Return the (x, y) coordinate for the center point of the cell that contains the specified text.  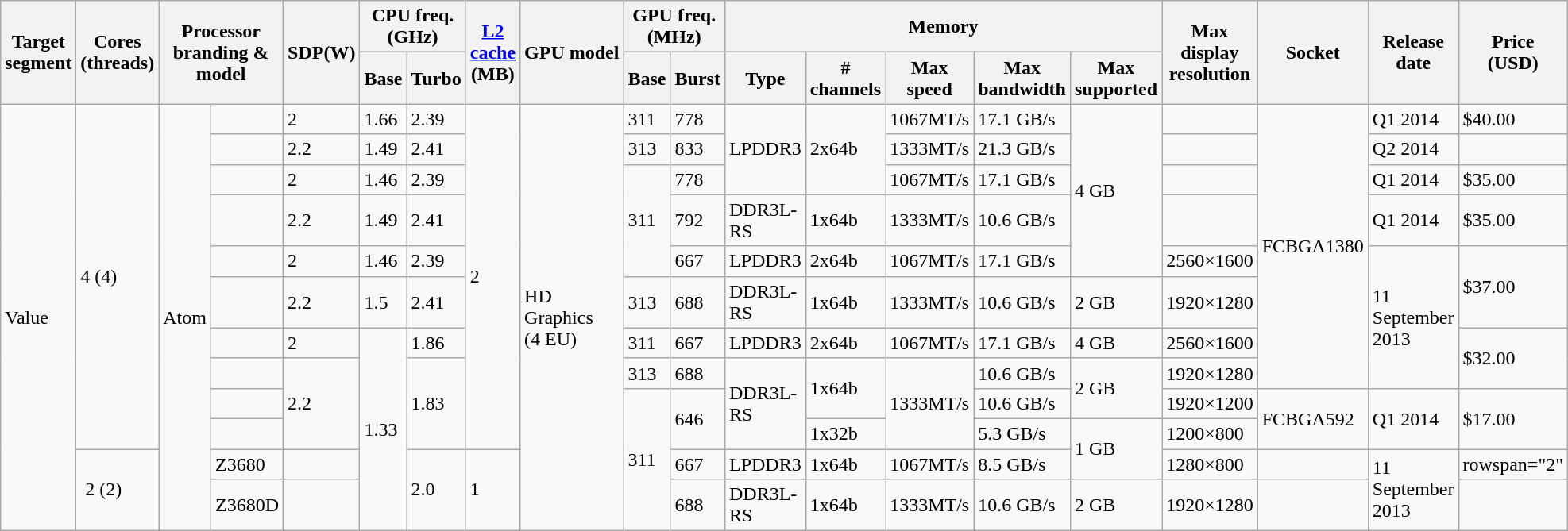
1200×800 (1211, 433)
1920×1200 (1211, 403)
# channels (845, 78)
HD Graphics (4 EU) (572, 317)
1.33 (383, 429)
1280×800 (1211, 464)
Max speed (929, 78)
$17.00 (1513, 418)
SDP(W) (322, 52)
$37.00 (1513, 287)
792 (697, 221)
1 (492, 491)
4 (4) (118, 276)
$32.00 (1513, 358)
1.83 (436, 403)
1 GB (1115, 448)
Processorbranding & model (221, 52)
Cores(threads) (118, 52)
646 (697, 418)
1.5 (383, 302)
Max bandwidth (1022, 78)
Turbo (436, 78)
Socket (1312, 52)
Max supported (1115, 78)
Value (38, 317)
$40.00 (1513, 119)
Price(USD) (1513, 52)
Releasedate (1413, 52)
2 (2) (118, 491)
rowspan="2" (1513, 464)
FCBGA1380 (1312, 246)
Memory (943, 27)
Z3680 (246, 464)
Max display resolution (1211, 52)
CPU freq.(GHz) (413, 27)
8.5 GB/s (1022, 464)
GPU freq.(MHz) (674, 27)
Burst (697, 78)
1.86 (436, 343)
Z3680D (246, 505)
L2cache(MB) (492, 52)
Targetsegment (38, 52)
1.66 (383, 119)
1x32b (845, 433)
Type (765, 78)
GPU model (572, 52)
833 (697, 149)
Atom (185, 317)
21.3 GB/s (1022, 149)
2.0 (436, 491)
Q2 2014 (1413, 149)
5.3 GB/s (1022, 433)
FCBGA592 (1312, 418)
